Extract the (X, Y) coordinate from the center of the cell holding the provided text.  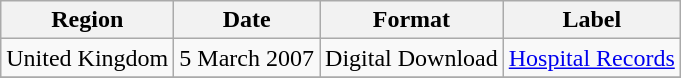
Format (412, 20)
Digital Download (412, 58)
Region (88, 20)
Label (592, 20)
United Kingdom (88, 58)
Hospital Records (592, 58)
5 March 2007 (247, 58)
Date (247, 20)
